Find where the given text appears and provide that cell's center as (x, y) coordinate. 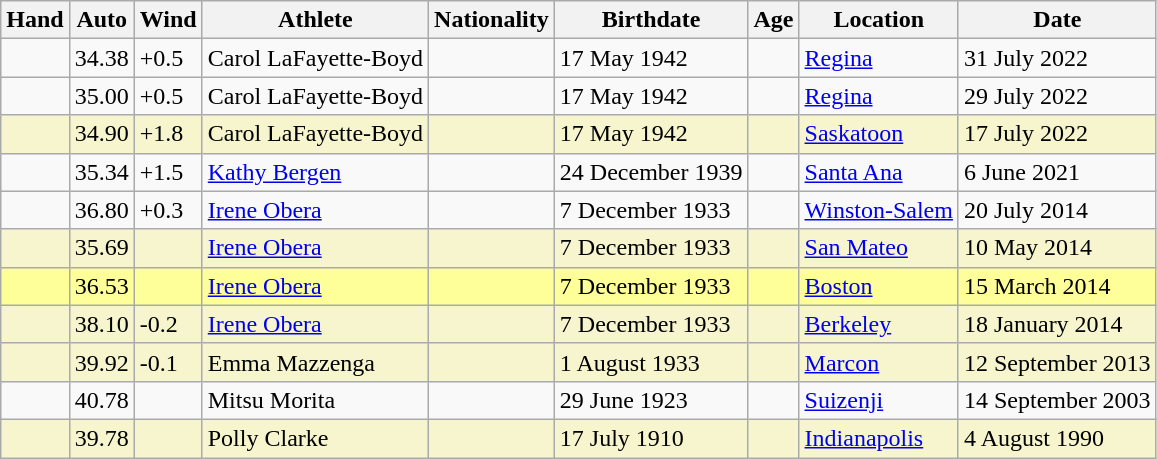
Santa Ana (878, 172)
35.00 (102, 96)
San Mateo (878, 248)
+0.3 (168, 210)
Birthdate (651, 20)
Athlete (315, 20)
Boston (878, 286)
12 September 2013 (1057, 362)
Saskatoon (878, 134)
29 June 1923 (651, 400)
1 August 1933 (651, 362)
17 July 2022 (1057, 134)
38.10 (102, 324)
39.78 (102, 438)
24 December 1939 (651, 172)
29 July 2022 (1057, 96)
Date (1057, 20)
Mitsu Morita (315, 400)
31 July 2022 (1057, 58)
Location (878, 20)
Auto (102, 20)
+1.5 (168, 172)
Winston-Salem (878, 210)
4 August 1990 (1057, 438)
35.34 (102, 172)
Hand (35, 20)
39.92 (102, 362)
Emma Mazzenga (315, 362)
-0.2 (168, 324)
Nationality (492, 20)
-0.1 (168, 362)
Wind (168, 20)
Berkeley (878, 324)
20 July 2014 (1057, 210)
+1.8 (168, 134)
34.38 (102, 58)
Kathy Bergen (315, 172)
18 January 2014 (1057, 324)
34.90 (102, 134)
15 March 2014 (1057, 286)
14 September 2003 (1057, 400)
36.53 (102, 286)
10 May 2014 (1057, 248)
Age (774, 20)
Indianapolis (878, 438)
Suizenji (878, 400)
35.69 (102, 248)
40.78 (102, 400)
36.80 (102, 210)
6 June 2021 (1057, 172)
Marcon (878, 362)
Polly Clarke (315, 438)
17 July 1910 (651, 438)
